Search for the cell housing the specified text and yield its (x, y) center coordinate. 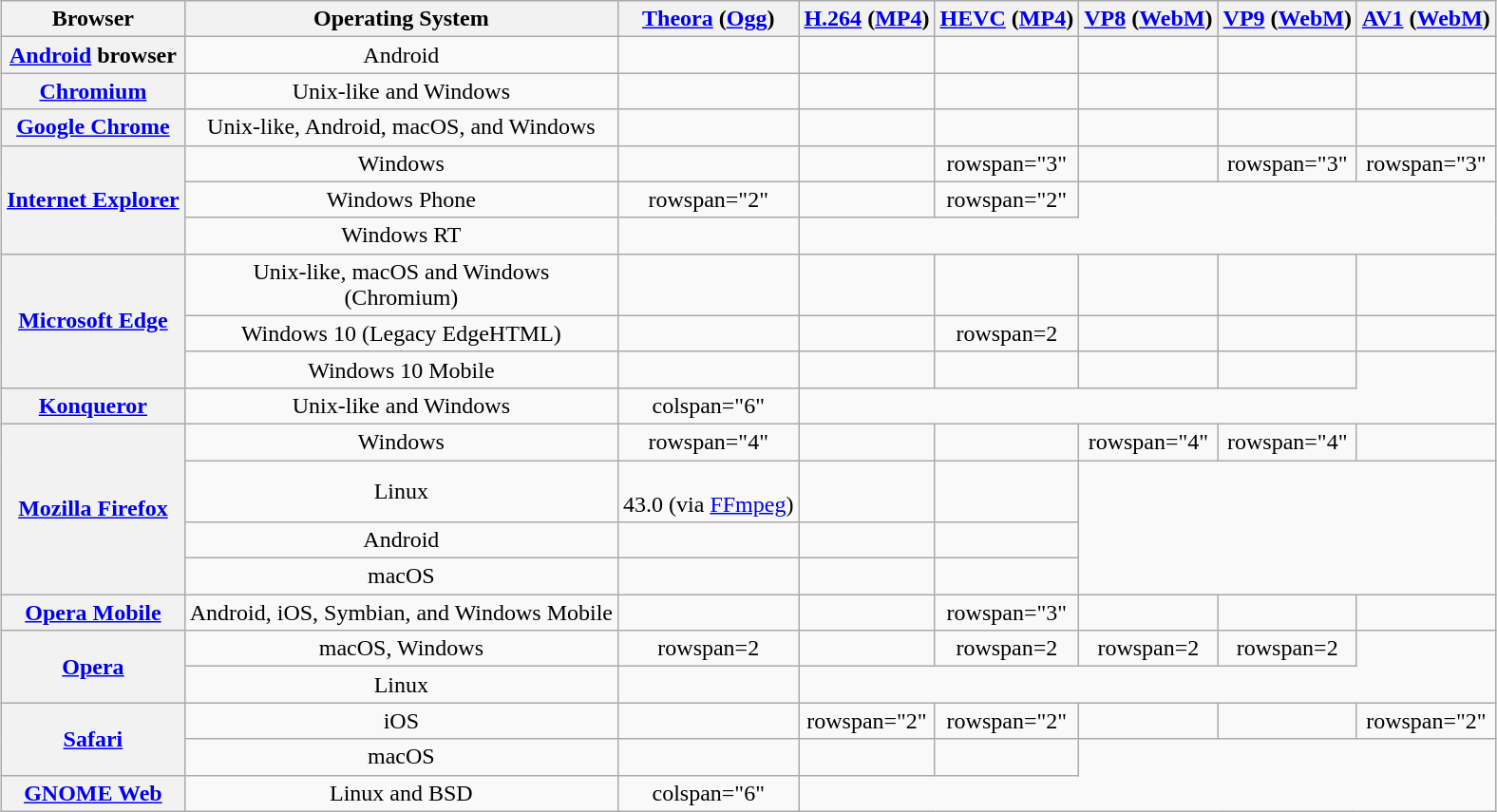
Windows 10 (Legacy EdgeHTML) (401, 333)
Browser (93, 19)
Unix-like, Android, macOS, and Windows (401, 127)
Chromium (93, 91)
HEVC (MP4) (1007, 19)
43.0 (via FFmpeg) (709, 490)
Windows Phone (401, 199)
Theora (Ogg) (709, 19)
Android browser (93, 55)
VP8 (WebM) (1148, 19)
Safari (93, 739)
VP9 (WebM) (1287, 19)
Konqueror (93, 406)
Opera (93, 667)
Android, iOS, Symbian, and Windows Mobile (401, 613)
Internet Explorer (93, 199)
iOS (401, 721)
GNOME Web (93, 793)
Windows RT (401, 236)
H.264 (MP4) (866, 19)
Unix-like, macOS and Windows(Chromium) (401, 285)
Windows 10 Mobile (401, 369)
Opera Mobile (93, 613)
macOS, Windows (401, 649)
Microsoft Edge (93, 321)
Mozilla Firefox (93, 509)
AV1 (WebM) (1426, 19)
Linux and BSD (401, 793)
Operating System (401, 19)
Google Chrome (93, 127)
